Locate the cell with the specified text and output its (X, Y) center coordinate. 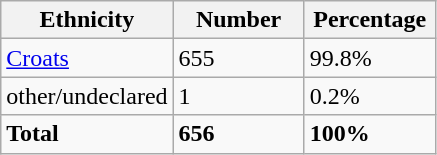
Percentage (370, 20)
100% (370, 134)
99.8% (370, 58)
0.2% (370, 96)
1 (238, 96)
656 (238, 134)
other/undeclared (87, 96)
Number (238, 20)
Total (87, 134)
655 (238, 58)
Ethnicity (87, 20)
Croats (87, 58)
